Identify which cell holds the provided text, then report its (X, Y) central coordinate. 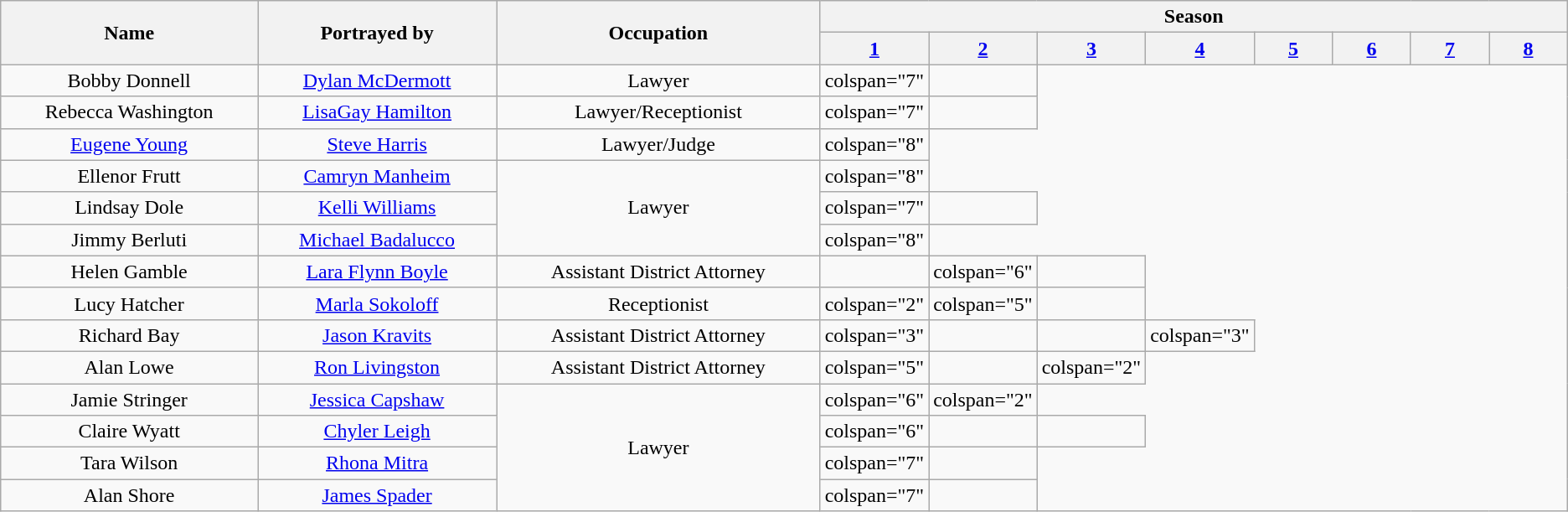
4 (1200, 49)
Kelli Williams (377, 208)
Rhona Mitra (377, 463)
Michael Badalucco (377, 240)
Lawyer/Receptionist (658, 112)
Jason Kravits (377, 335)
Rebecca Washington (129, 112)
Lindsay Dole (129, 208)
Jamie Stringer (129, 400)
5 (1293, 49)
Camryn Manheim (377, 176)
3 (1091, 49)
Portrayed by (377, 33)
Jessica Capshaw (377, 400)
Receptionist (658, 303)
2 (983, 49)
Claire Wyatt (129, 432)
8 (1529, 49)
Eugene Young (129, 144)
James Spader (377, 495)
Ron Livingston (377, 367)
Lawyer/Judge (658, 144)
Marla Sokoloff (377, 303)
Tara Wilson (129, 463)
Lucy Hatcher (129, 303)
Alan Lowe (129, 367)
1 (874, 49)
6 (1372, 49)
Jimmy Berluti (129, 240)
Chyler Leigh (377, 432)
Name (129, 33)
Dylan McDermott (377, 80)
Lara Flynn Boyle (377, 272)
Season (1194, 17)
Helen Gamble (129, 272)
Ellenor Frutt (129, 176)
Occupation (658, 33)
Richard Bay (129, 335)
LisaGay Hamilton (377, 112)
7 (1450, 49)
Alan Shore (129, 495)
Steve Harris (377, 144)
Bobby Donnell (129, 80)
